Identify which cell holds the provided text, then report its [x, y] central coordinate. 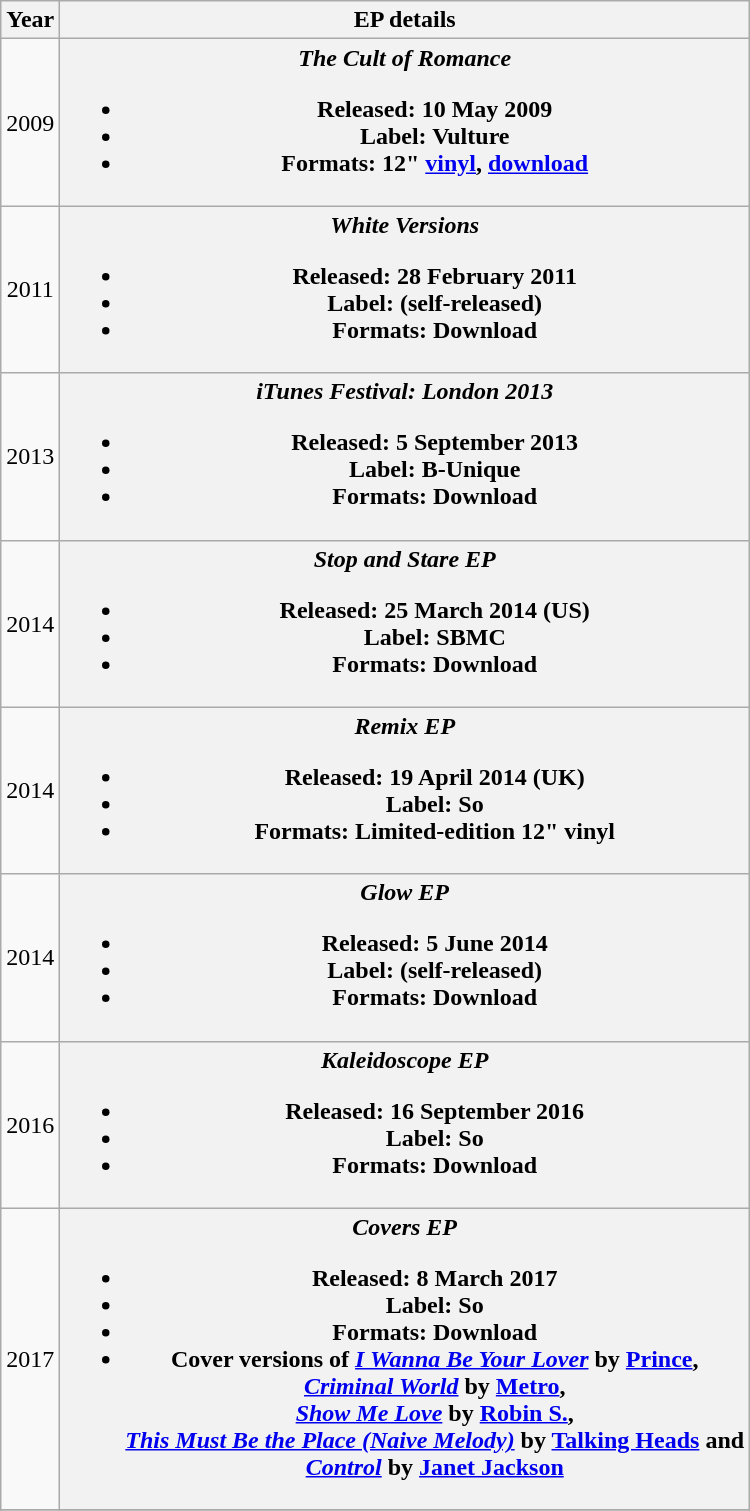
2013 [30, 456]
iTunes Festival: London 2013Released: 5 September 2013Label: B-UniqueFormats: Download [405, 456]
Remix EPReleased: 19 April 2014 (UK)Label: SoFormats: Limited-edition 12" vinyl [405, 790]
2017 [30, 1359]
Year [30, 20]
2016 [30, 1124]
The Cult of RomanceReleased: 10 May 2009Label: VultureFormats: 12" vinyl, download [405, 122]
White VersionsReleased: 28 February 2011Label: (self-released)Formats: Download [405, 290]
Kaleidoscope EPReleased: 16 September 2016Label: SoFormats: Download [405, 1124]
2011 [30, 290]
EP details [405, 20]
2009 [30, 122]
Glow EPReleased: 5 June 2014Label: (self-released)Formats: Download [405, 958]
Stop and Stare EPReleased: 25 March 2014 (US)Label: SBMCFormats: Download [405, 624]
